Output the [x, y] coordinate of the center of the cell containing the given text.  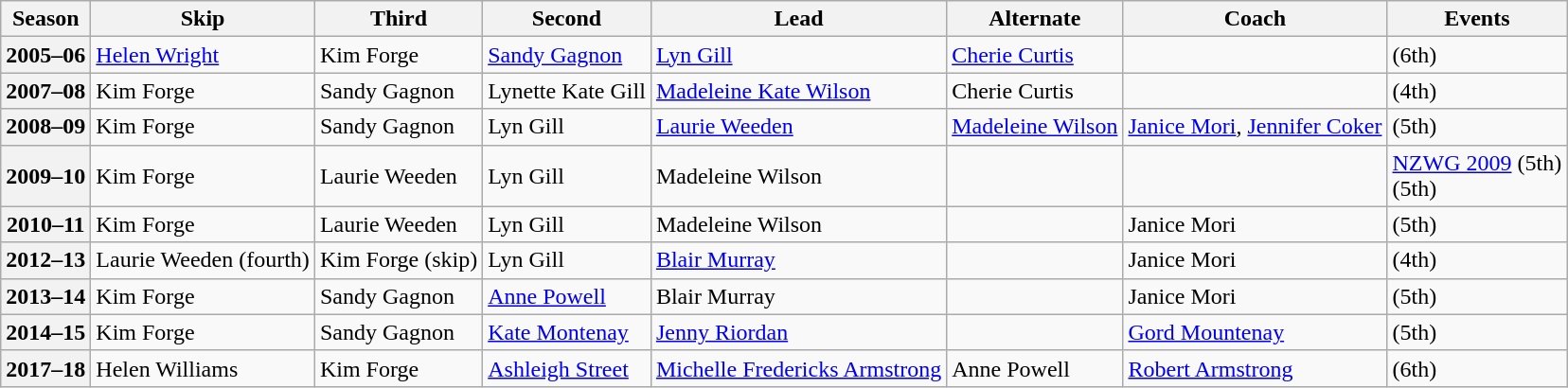
Janice Mori, Jennifer Coker [1256, 127]
Helen Wright [203, 55]
2005–06 [45, 55]
Kate Montenay [567, 332]
Michelle Fredericks Armstrong [798, 368]
Alternate [1035, 19]
Robert Armstrong [1256, 368]
2012–13 [45, 260]
Helen Williams [203, 368]
Gord Mountenay [1256, 332]
Events [1477, 19]
Lead [798, 19]
Third [398, 19]
Coach [1256, 19]
2009–10 [45, 176]
Season [45, 19]
2017–18 [45, 368]
Lynette Kate Gill [567, 91]
Jenny Riordan [798, 332]
2013–14 [45, 296]
NZWG 2009 (5th) (5th) [1477, 176]
Madeleine Kate Wilson [798, 91]
Laurie Weeden (fourth) [203, 260]
2008–09 [45, 127]
Kim Forge (skip) [398, 260]
2014–15 [45, 332]
Ashleigh Street [567, 368]
2010–11 [45, 224]
2007–08 [45, 91]
Second [567, 19]
Skip [203, 19]
